Pinpoint the cell where the given text exists, returning its [x, y] midpoint coordinate. 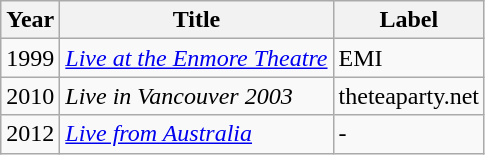
Live at the Enmore Theatre [196, 58]
Title [196, 20]
Live from Australia [196, 134]
EMI [408, 58]
Year [30, 20]
2010 [30, 96]
Live in Vancouver 2003 [196, 96]
1999 [30, 58]
Label [408, 20]
2012 [30, 134]
- [408, 134]
theteaparty.net [408, 96]
